Pinpoint the cell where the given text exists, returning its (X, Y) midpoint coordinate. 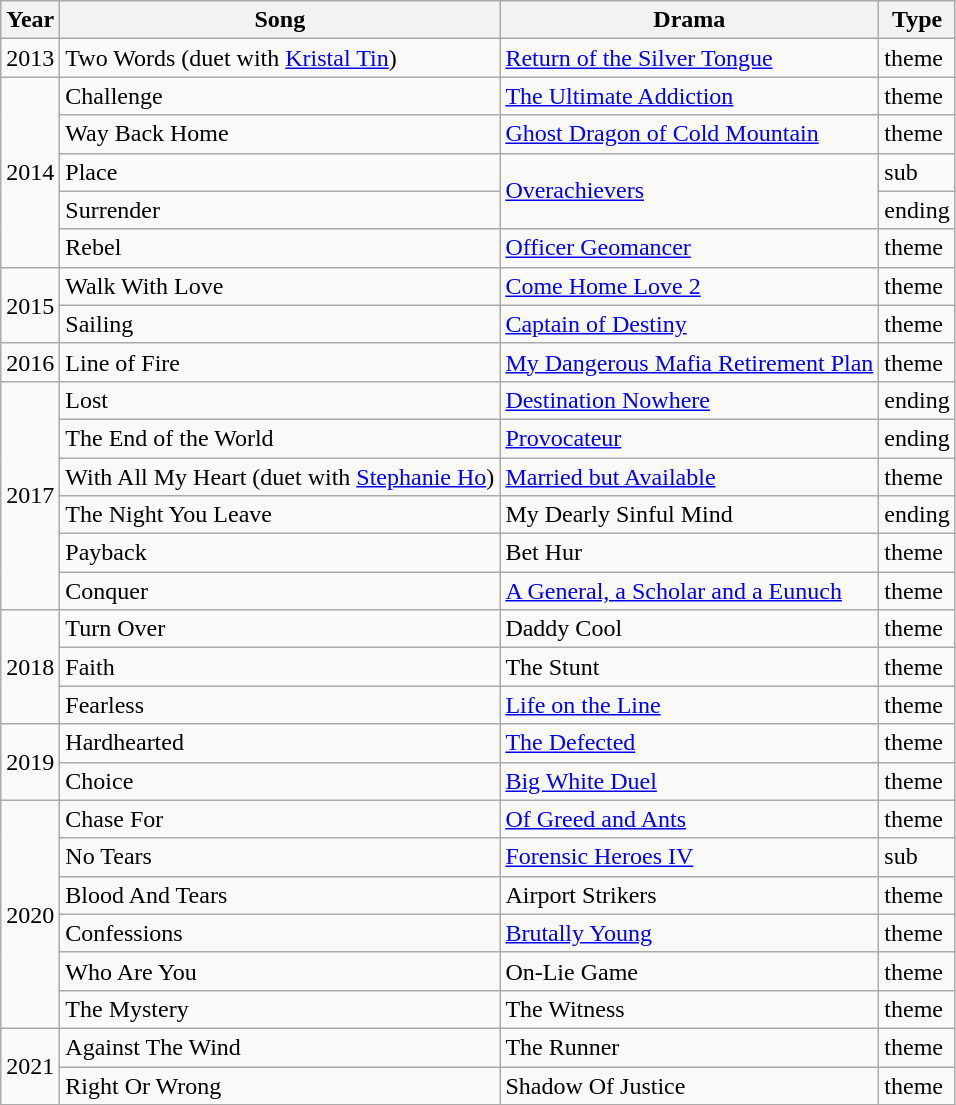
Sailing (280, 324)
2015 (30, 305)
Return of the Silver Tongue (690, 58)
Surrender (280, 210)
Forensic Heroes IV (690, 857)
Turn Over (280, 629)
Captain of Destiny (690, 324)
Blood And Tears (280, 895)
2021 (30, 1066)
Bet Hur (690, 553)
With All My Heart (duet with Stephanie Ho) (280, 477)
Faith (280, 667)
2013 (30, 58)
2017 (30, 495)
Ghost Dragon of Cold Mountain (690, 134)
Right Or Wrong (280, 1085)
Come Home Love 2 (690, 286)
Provocateur (690, 438)
Against The Wind (280, 1047)
The Mystery (280, 1009)
Year (30, 20)
Rebel (280, 248)
The End of the World (280, 438)
Walk With Love (280, 286)
Airport Strikers (690, 895)
Who Are You (280, 971)
My Dearly Sinful Mind (690, 515)
No Tears (280, 857)
Two Words (duet with Kristal Tin) (280, 58)
Line of Fire (280, 362)
Place (280, 172)
The Stunt (690, 667)
The Night You Leave (280, 515)
Big White Duel (690, 781)
Choice (280, 781)
My Dangerous Mafia Retirement Plan (690, 362)
Conquer (280, 591)
Destination Nowhere (690, 400)
The Runner (690, 1047)
2020 (30, 914)
Fearless (280, 705)
Hardhearted (280, 743)
On-Lie Game (690, 971)
Married but Available (690, 477)
Officer Geomancer (690, 248)
Life on the Line (690, 705)
Of Greed and Ants (690, 819)
Daddy Cool (690, 629)
The Witness (690, 1009)
2019 (30, 762)
Challenge (280, 96)
Overachievers (690, 191)
Chase For (280, 819)
Way Back Home (280, 134)
2016 (30, 362)
The Defected (690, 743)
Payback (280, 553)
Shadow Of Justice (690, 1085)
The Ultimate Addiction (690, 96)
Drama (690, 20)
Lost (280, 400)
Brutally Young (690, 933)
Confessions (280, 933)
A General, a Scholar and a Eunuch (690, 591)
Type (917, 20)
2014 (30, 172)
2018 (30, 667)
Song (280, 20)
